Scan for the cell matching the given text and deliver its [x, y] coordinate at center. 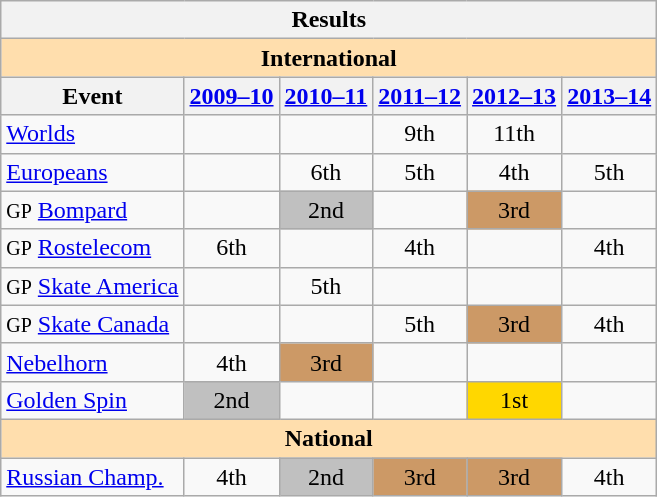
GP Bompard [92, 210]
Worlds [92, 134]
GP Rostelecom [92, 248]
2010–11 [326, 96]
International [329, 58]
National [329, 438]
2011–12 [420, 96]
9th [420, 134]
Results [329, 20]
Nebelhorn [92, 362]
2009–10 [232, 96]
2013–14 [610, 96]
Event [92, 96]
2012–13 [514, 96]
GP Skate America [92, 286]
GP Skate Canada [92, 324]
Russian Champ. [92, 477]
11th [514, 134]
1st [514, 400]
Golden Spin [92, 400]
Europeans [92, 172]
